For the text-containing cell, return its midpoint in [x, y] coordinate format. 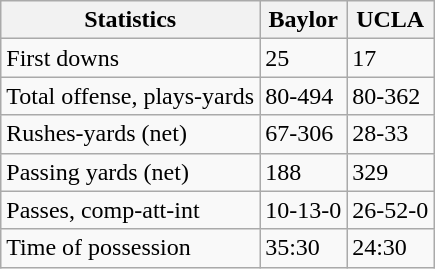
67-306 [304, 134]
Rushes-yards (net) [130, 134]
28-33 [390, 134]
24:30 [390, 248]
329 [390, 172]
80-362 [390, 96]
80-494 [304, 96]
25 [304, 58]
Statistics [130, 20]
Baylor [304, 20]
26-52-0 [390, 210]
17 [390, 58]
10-13-0 [304, 210]
188 [304, 172]
UCLA [390, 20]
First downs [130, 58]
Total offense, plays-yards [130, 96]
Passing yards (net) [130, 172]
Time of possession [130, 248]
35:30 [304, 248]
Passes, comp-att-int [130, 210]
